For the text-containing cell, return its midpoint in [X, Y] coordinate format. 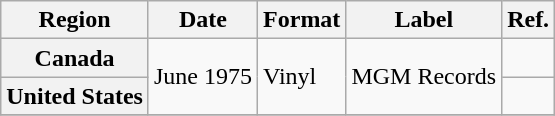
Date [202, 20]
Canada [75, 58]
Format [302, 20]
MGM Records [424, 77]
June 1975 [202, 77]
Ref. [528, 20]
Label [424, 20]
Vinyl [302, 77]
United States [75, 96]
Region [75, 20]
